Extract the (x, y) coordinate from the center of the cell holding the provided text.  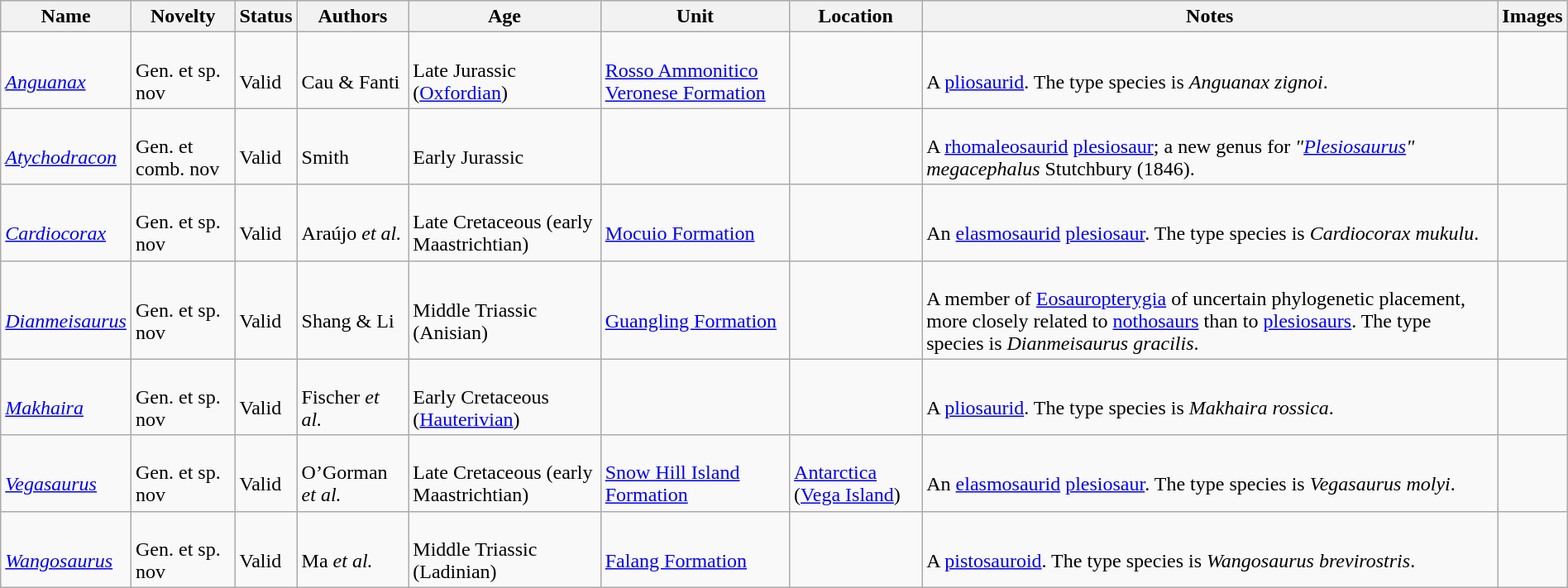
Novelty (182, 17)
Wangosaurus (66, 549)
Cau & Fanti (352, 70)
Late Jurassic (Oxfordian) (504, 70)
Unit (695, 17)
Images (1532, 17)
Makhaira (66, 397)
O’Gorman et al. (352, 473)
Cardiocorax (66, 222)
Gen. et comb. nov (182, 146)
Mocuio Formation (695, 222)
Dianmeisaurus (66, 309)
Location (856, 17)
Rosso Ammonitico Veronese Formation (695, 70)
Name (66, 17)
Anguanax (66, 70)
Antarctica (Vega Island) (856, 473)
Fischer et al. (352, 397)
Falang Formation (695, 549)
Ma et al. (352, 549)
Shang & Li (352, 309)
Araújo et al. (352, 222)
Middle Triassic (Ladinian) (504, 549)
An elasmosaurid plesiosaur. The type species is Cardiocorax mukulu. (1210, 222)
Early Jurassic (504, 146)
Early Cretaceous (Hauterivian) (504, 397)
A rhomaleosaurid plesiosaur; a new genus for "Plesiosaurus" megacephalus Stutchbury (1846). (1210, 146)
Age (504, 17)
Status (266, 17)
Middle Triassic (Anisian) (504, 309)
Vegasaurus (66, 473)
A pistosauroid. The type species is Wangosaurus brevirostris. (1210, 549)
A pliosaurid. The type species is Anguanax zignoi. (1210, 70)
A pliosaurid. The type species is Makhaira rossica. (1210, 397)
Notes (1210, 17)
Atychodracon (66, 146)
Snow Hill Island Formation (695, 473)
Smith (352, 146)
Authors (352, 17)
Guangling Formation (695, 309)
An elasmosaurid plesiosaur. The type species is Vegasaurus molyi. (1210, 473)
